Find where the given text appears and provide that cell's center as (X, Y) coordinate. 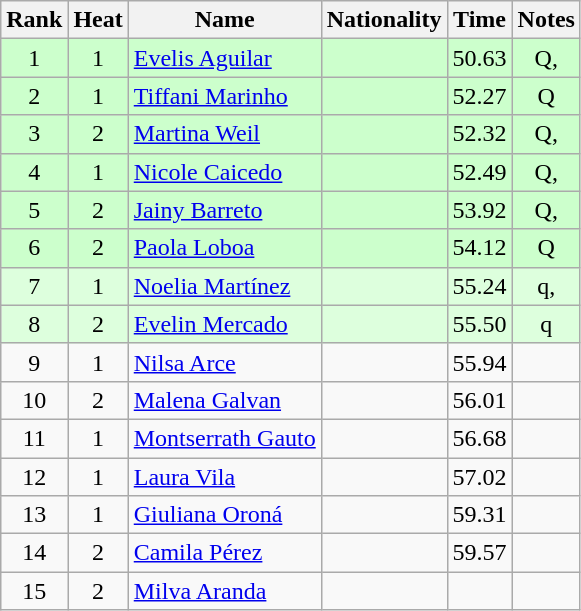
10 (34, 400)
55.50 (480, 324)
56.68 (480, 438)
50.63 (480, 58)
Tiffani Marinho (224, 96)
Jainy Barreto (224, 210)
59.57 (480, 553)
q (546, 324)
55.94 (480, 362)
7 (34, 286)
15 (34, 591)
Name (224, 20)
Nicole Caicedo (224, 172)
13 (34, 515)
52.27 (480, 96)
Evelin Mercado (224, 324)
11 (34, 438)
6 (34, 248)
8 (34, 324)
Heat (98, 20)
54.12 (480, 248)
Time (480, 20)
57.02 (480, 477)
Nilsa Arce (224, 362)
53.92 (480, 210)
55.24 (480, 286)
Giuliana Oroná (224, 515)
4 (34, 172)
52.49 (480, 172)
Paola Loboa (224, 248)
Montserrath Gauto (224, 438)
Noelia Martínez (224, 286)
56.01 (480, 400)
59.31 (480, 515)
Rank (34, 20)
q, (546, 286)
Martina Weil (224, 134)
14 (34, 553)
52.32 (480, 134)
Milva Aranda (224, 591)
Laura Vila (224, 477)
12 (34, 477)
Notes (546, 20)
Malena Galvan (224, 400)
9 (34, 362)
Nationality (384, 20)
Evelis Aguilar (224, 58)
3 (34, 134)
Camila Pérez (224, 553)
5 (34, 210)
